Extract the (x, y) coordinate from the center of the cell holding the provided text.  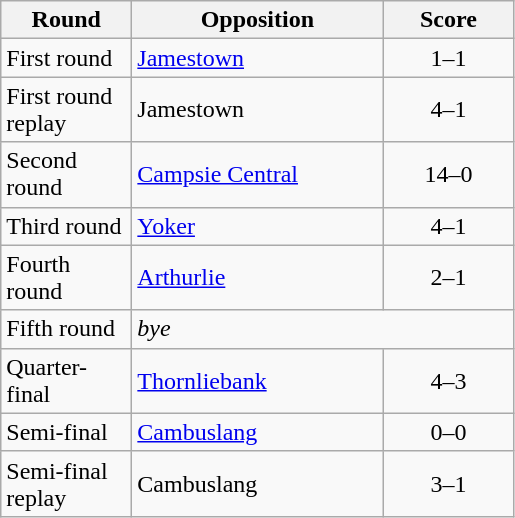
Quarter-final (66, 380)
Arthurlie (258, 278)
14–0 (448, 174)
bye (323, 329)
2–1 (448, 278)
Thornliebank (258, 380)
Opposition (258, 20)
Second round (66, 174)
Third round (66, 226)
1–1 (448, 58)
First round (66, 58)
Fifth round (66, 329)
3–1 (448, 484)
0–0 (448, 432)
Yoker (258, 226)
Round (66, 20)
Semi-final (66, 432)
Semi-final replay (66, 484)
4–3 (448, 380)
First round replay (66, 110)
Campsie Central (258, 174)
Fourth round (66, 278)
Score (448, 20)
